From the cell containing the given text, extract its center point as (X, Y) coordinate. 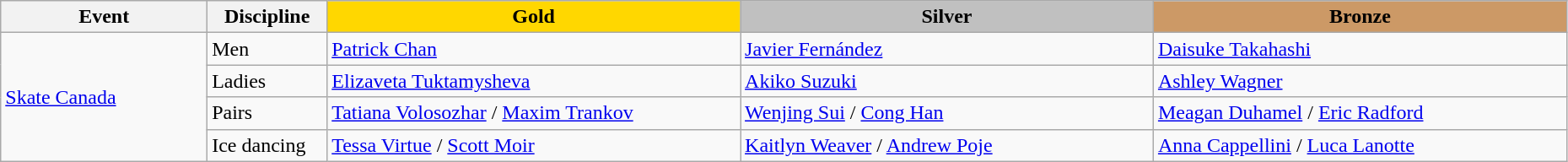
Silver (947, 17)
Anna Cappellini / Luca Lanotte (1360, 145)
Wenjing Sui / Cong Han (947, 113)
Daisuke Takahashi (1360, 49)
Tatiana Volosozhar / Maxim Trankov (534, 113)
Tessa Virtue / Scott Moir (534, 145)
Ladies (267, 81)
Discipline (267, 17)
Akiko Suzuki (947, 81)
Patrick Chan (534, 49)
Elizaveta Tuktamysheva (534, 81)
Kaitlyn Weaver / Andrew Poje (947, 145)
Men (267, 49)
Gold (534, 17)
Pairs (267, 113)
Event (105, 17)
Ashley Wagner (1360, 81)
Ice dancing (267, 145)
Bronze (1360, 17)
Skate Canada (105, 97)
Meagan Duhamel / Eric Radford (1360, 113)
Javier Fernández (947, 49)
